For the text-containing cell, return its midpoint in [X, Y] coordinate format. 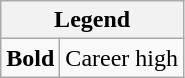
Career high [122, 58]
Legend [92, 20]
Bold [30, 58]
